Identify which cell holds the provided text, then report its (X, Y) central coordinate. 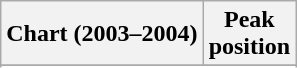
Chart (2003–2004) (102, 34)
Peakposition (249, 34)
